Capture the cell that displays the provided text and extract its (X, Y) central coordinate. 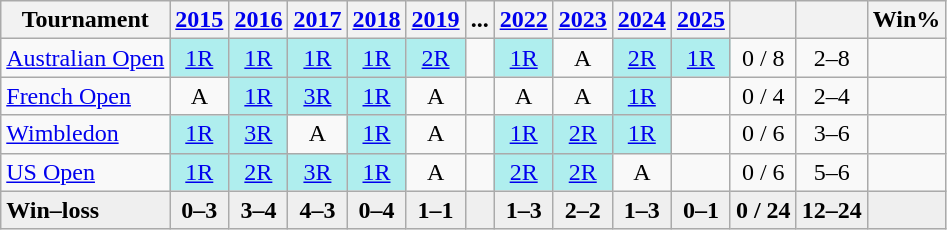
2017 (318, 20)
French Open (86, 96)
2–4 (832, 96)
2019 (436, 20)
2–2 (582, 210)
... (480, 20)
0 / 4 (763, 96)
0 / 24 (763, 210)
2018 (376, 20)
Tournament (86, 20)
2023 (582, 20)
0 / 8 (763, 58)
1–1 (436, 210)
2025 (700, 20)
2016 (258, 20)
3–4 (258, 210)
0–3 (200, 210)
0–1 (700, 210)
Australian Open (86, 58)
12–24 (832, 210)
0–4 (376, 210)
2024 (642, 20)
Win–loss (86, 210)
Wimbledon (86, 134)
2–8 (832, 58)
2015 (200, 20)
4–3 (318, 210)
3–6 (832, 134)
Win% (906, 20)
2022 (524, 20)
US Open (86, 172)
5–6 (832, 172)
